Determine the (X, Y) coordinate at the center of the cell enclosing the given text.  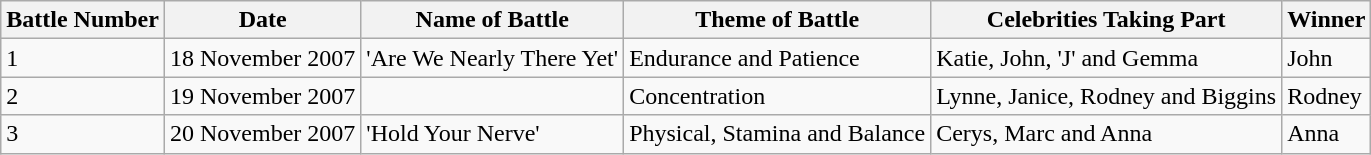
19 November 2007 (262, 96)
Physical, Stamina and Balance (778, 134)
20 November 2007 (262, 134)
'Are We Nearly There Yet' (492, 58)
Concentration (778, 96)
Anna (1326, 134)
Winner (1326, 20)
1 (83, 58)
Name of Battle (492, 20)
Cerys, Marc and Anna (1106, 134)
2 (83, 96)
18 November 2007 (262, 58)
Rodney (1326, 96)
'Hold Your Nerve' (492, 134)
Celebrities Taking Part (1106, 20)
Theme of Battle (778, 20)
Lynne, Janice, Rodney and Biggins (1106, 96)
Endurance and Patience (778, 58)
Battle Number (83, 20)
3 (83, 134)
Date (262, 20)
John (1326, 58)
Katie, John, 'J' and Gemma (1106, 58)
